Extract the [X, Y] coordinate from the center of the cell holding the provided text.  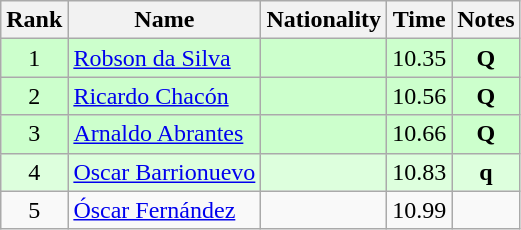
4 [34, 172]
10.35 [420, 58]
10.66 [420, 134]
2 [34, 96]
5 [34, 210]
10.56 [420, 96]
Time [420, 20]
3 [34, 134]
10.83 [420, 172]
Arnaldo Abrantes [164, 134]
Óscar Fernández [164, 210]
1 [34, 58]
Ricardo Chacón [164, 96]
Name [164, 20]
Rank [34, 20]
Oscar Barrionuevo [164, 172]
10.99 [420, 210]
Notes [486, 20]
q [486, 172]
Nationality [324, 20]
Robson da Silva [164, 58]
